Find where the given text appears and provide that cell's center as (x, y) coordinate. 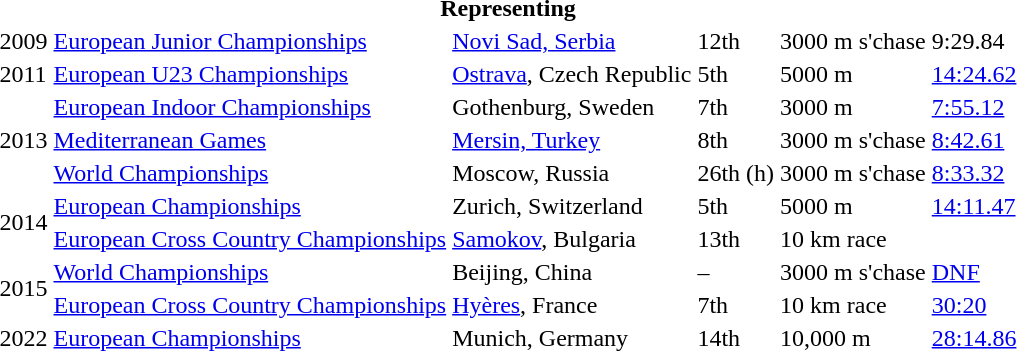
European Championships (250, 206)
European Junior Championships (250, 41)
12th (736, 41)
Novi Sad, Serbia (572, 41)
Moscow, Russia (572, 173)
Mediterranean Games (250, 140)
Zurich, Switzerland (572, 206)
European U23 Championships (250, 74)
Samokov, Bulgaria (572, 239)
Mersin, Turkey (572, 140)
26th (h) (736, 173)
Gothenburg, Sweden (572, 107)
8th (736, 140)
– (736, 272)
Beijing, China (572, 272)
Ostrava, Czech Republic (572, 74)
13th (736, 239)
3000 m (854, 107)
European Indoor Championships (250, 107)
Hyères, France (572, 305)
